Output the (x, y) coordinate of the center of the cell containing the given text.  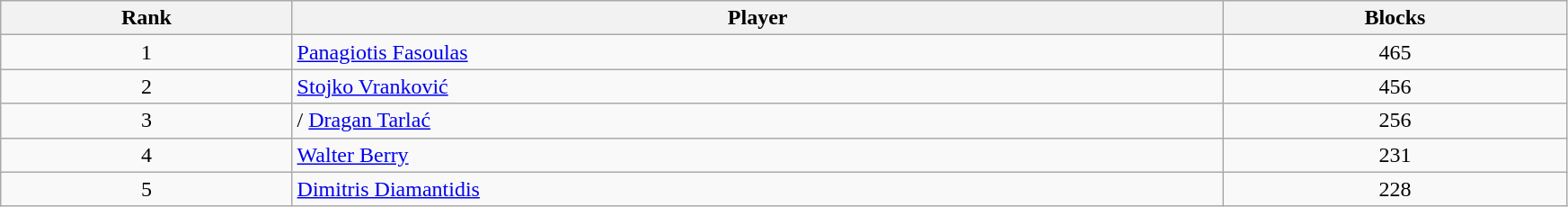
Player (757, 18)
4 (146, 155)
Rank (146, 18)
Blocks (1395, 18)
256 (1395, 121)
231 (1395, 155)
Stojko Vranković (757, 86)
3 (146, 121)
Panagiotis Fasoulas (757, 52)
228 (1395, 189)
/ Dragan Tarlać (757, 121)
456 (1395, 86)
Dimitris Diamantidis (757, 189)
5 (146, 189)
Walter Berry (757, 155)
2 (146, 86)
1 (146, 52)
465 (1395, 52)
